For the text-containing cell, return its midpoint in (X, Y) coordinate format. 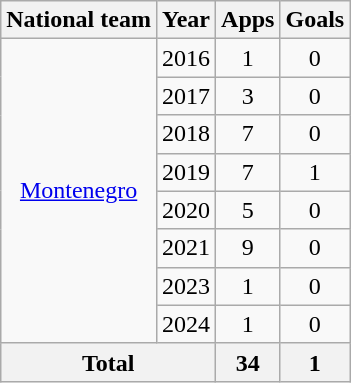
2017 (186, 96)
2016 (186, 58)
Total (108, 362)
National team (79, 20)
5 (248, 210)
2023 (186, 286)
2019 (186, 172)
34 (248, 362)
Apps (248, 20)
Goals (315, 20)
3 (248, 96)
2024 (186, 324)
Montenegro (79, 191)
9 (248, 248)
Year (186, 20)
2018 (186, 134)
2020 (186, 210)
2021 (186, 248)
